Find where the given text appears and provide that cell's center as (X, Y) coordinate. 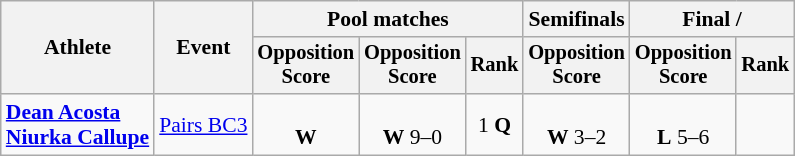
1 Q (495, 124)
W 9–0 (412, 124)
Semifinals (576, 19)
Pairs BC3 (203, 124)
Dean AcostaNiurka Callupe (78, 124)
Final / (712, 19)
L 5–6 (684, 124)
Pool matches (388, 19)
W (306, 124)
Athlete (78, 48)
Event (203, 48)
W 3–2 (576, 124)
